Output the [X, Y] coordinate of the center of the cell containing the given text.  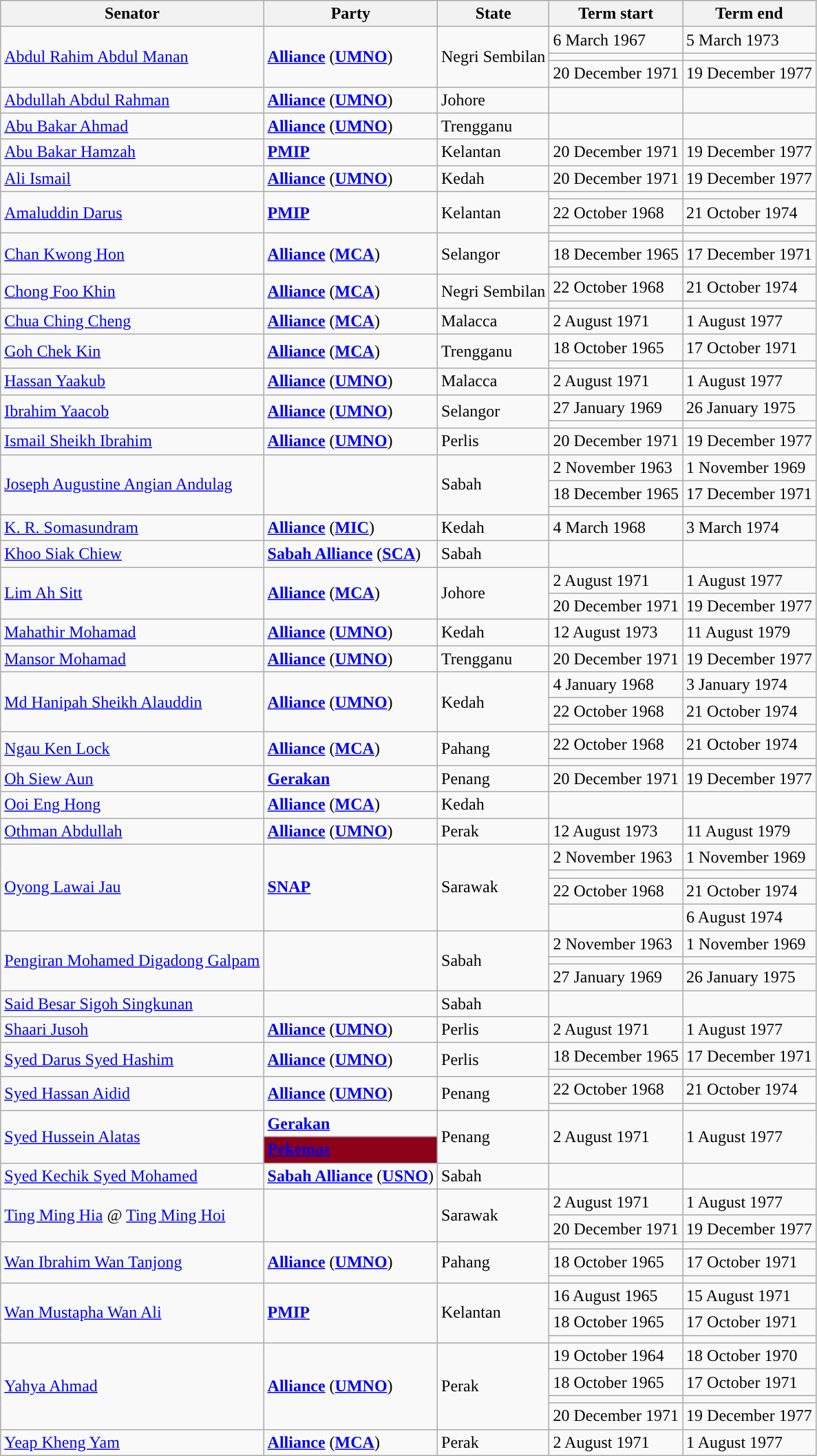
K. R. Somasundram [132, 527]
Pekemas [350, 1150]
Alliance (MIC) [350, 527]
3 January 1974 [750, 685]
5 March 1973 [750, 40]
Term end [750, 14]
Wan Mustapha Wan Ali [132, 1313]
4 March 1968 [616, 527]
Mansor Mohamad [132, 659]
Syed Kechik Syed Mohamed [132, 1176]
3 March 1974 [750, 527]
Chan Kwong Hon [132, 253]
Syed Darus Syed Hashim [132, 1060]
Oyong Lawai Jau [132, 887]
Sabah Alliance (USNO) [350, 1176]
Ibrahim Yaacob [132, 412]
Pengiran Mohamed Digadong Galpam [132, 961]
Said Besar Sigoh Singkunan [132, 1004]
Senator [132, 14]
19 October 1964 [616, 1356]
Oh Siew Aun [132, 779]
Abu Bakar Ahmad [132, 126]
Amaluddin Darus [132, 212]
Ali Ismail [132, 178]
Othman Abdullah [132, 831]
Syed Hassan Aidid [132, 1093]
Ting Ming Hia @ Ting Ming Hoi [132, 1215]
Term start [616, 14]
State [494, 14]
Sabah Alliance (SCA) [350, 553]
Hassan Yaakub [132, 381]
SNAP [350, 887]
Md Hanipah Sheikh Alauddin [132, 702]
15 August 1971 [750, 1296]
Shaari Jusoh [132, 1030]
Mahathir Mohamad [132, 633]
Chong Foo Khin [132, 292]
Ngau Ken Lock [132, 749]
18 October 1970 [750, 1356]
Lim Ah Sitt [132, 593]
Joseph Augustine Angian Andulag [132, 485]
Goh Chek Kin [132, 351]
Syed Hussein Alatas [132, 1137]
6 March 1967 [616, 40]
Abdul Rahim Abdul Manan [132, 56]
Ooi Eng Hong [132, 805]
Wan Ibrahim Wan Tanjong [132, 1262]
4 January 1968 [616, 685]
Abdullah Abdul Rahman [132, 100]
Khoo Siak Chiew [132, 553]
16 August 1965 [616, 1296]
Yahya Ahmad [132, 1386]
Chua Ching Cheng [132, 321]
Party [350, 14]
Abu Bakar Hamzah [132, 152]
Ismail Sheikh Ibrahim [132, 441]
Yeap Kheng Yam [132, 1442]
6 August 1974 [750, 917]
